Extract the [X, Y] coordinate from the center of the cell holding the provided text.  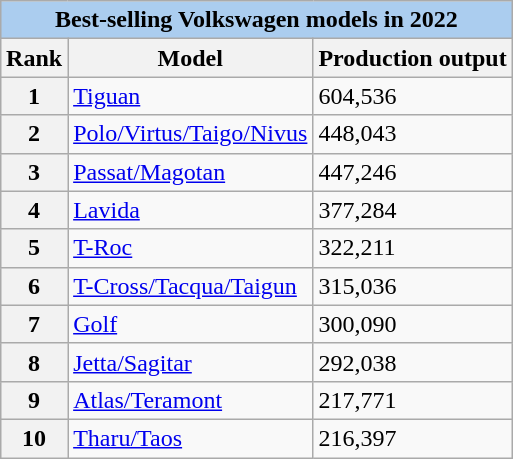
2 [34, 134]
Lavida [190, 210]
300,090 [412, 324]
4 [34, 210]
Model [190, 58]
10 [34, 438]
8 [34, 362]
Rank [34, 58]
3 [34, 172]
Tharu/Taos [190, 438]
Tiguan [190, 96]
Atlas/Teramont [190, 400]
T-Roc [190, 248]
377,284 [412, 210]
5 [34, 248]
292,038 [412, 362]
604,536 [412, 96]
Jetta/Sagitar [190, 362]
Polo/Virtus/Taigo/Nivus [190, 134]
Best-selling Volkswagen models in 2022 [257, 20]
7 [34, 324]
1 [34, 96]
315,036 [412, 286]
6 [34, 286]
T-Cross/Tacqua/Taigun [190, 286]
217,771 [412, 400]
447,246 [412, 172]
Production output [412, 58]
9 [34, 400]
Golf [190, 324]
Passat/Magotan [190, 172]
216,397 [412, 438]
448,043 [412, 134]
322,211 [412, 248]
